Search for the cell housing the specified text and yield its (x, y) center coordinate. 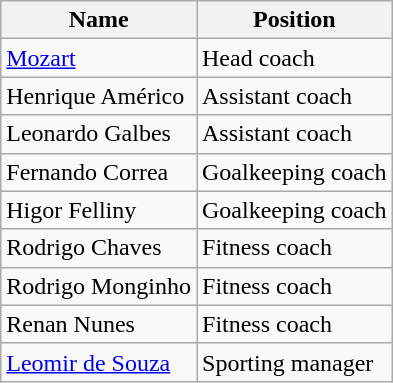
Rodrigo Monginho (99, 286)
Leomir de Souza (99, 362)
Fernando Correa (99, 172)
Rodrigo Chaves (99, 248)
Name (99, 20)
Renan Nunes (99, 324)
Position (294, 20)
Sporting manager (294, 362)
Henrique Américo (99, 96)
Head coach (294, 58)
Leonardo Galbes (99, 134)
Higor Felliny (99, 210)
Mozart (99, 58)
